Detect which cell encompasses the target text, then output its [X, Y] center coordinate. 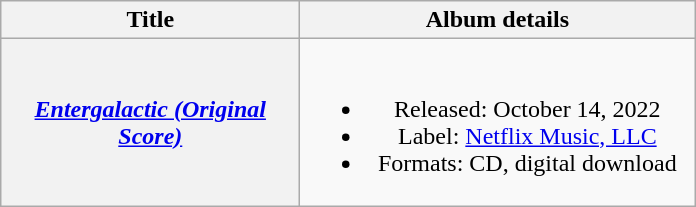
Title [150, 20]
Album details [498, 20]
Entergalactic (Original Score) [150, 122]
Released: October 14, 2022Label: Netflix Music, LLCFormats: CD, digital download [498, 122]
